Return [X, Y] of the center of cell containing provided text 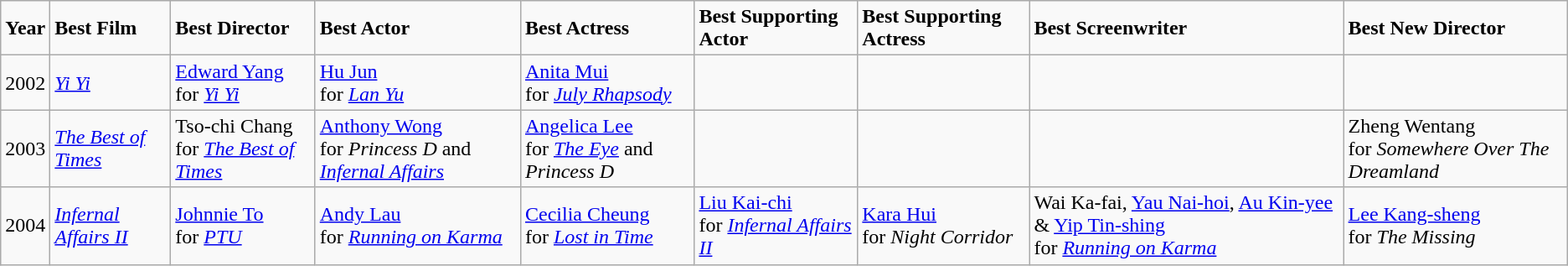
Yi Yi [111, 82]
Lee Kang-sheng for The Missing [1456, 226]
Wai Ka-fai, Yau Nai-hoi, Au Kin-yee & Yip Tin-shing for Running on Karma [1186, 226]
2003 [25, 149]
Angelica Leefor The Eye and Princess D [606, 149]
Zheng Wentangfor Somewhere Over The Dreamland [1456, 149]
Best Film [111, 29]
2004 [25, 226]
The Best of Times [111, 149]
Infernal Affairs II [111, 226]
Best Screenwriter [1186, 29]
Kara Hui for Night Corridor [943, 226]
Best Supporting Actress [943, 29]
Liu Kai-chifor Infernal Affairs II [776, 226]
Anthony Wongfor Princess D and Infernal Affairs [417, 149]
Edward Yang for Yi Yi [243, 82]
Cecilia Cheungfor Lost in Time [606, 226]
2002 [25, 82]
Anita Muifor July Rhapsody [606, 82]
Year [25, 29]
Best New Director [1456, 29]
Best Director [243, 29]
Johnnie Tofor PTU [243, 226]
Best Actor [417, 29]
Hu Junfor Lan Yu [417, 82]
Tso-chi Changfor The Best of Times [243, 149]
Andy Laufor Running on Karma [417, 226]
Best Supporting Actor [776, 29]
Best Actress [606, 29]
